Determine the [x, y] coordinate at the center of the cell enclosing the given text.  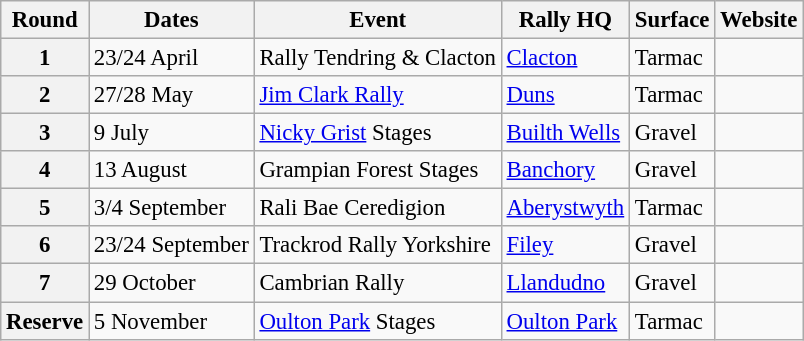
Round [45, 20]
Aberystwyth [565, 208]
29 October [171, 283]
Filey [565, 245]
Cambrian Rally [378, 283]
Website [759, 20]
13 August [171, 170]
Oulton Park [565, 321]
5 [45, 208]
9 July [171, 133]
Rally HQ [565, 20]
Reserve [45, 321]
3 [45, 133]
7 [45, 283]
23/24 September [171, 245]
Banchory [565, 170]
5 November [171, 321]
Grampian Forest Stages [378, 170]
Event [378, 20]
Jim Clark Rally [378, 95]
1 [45, 58]
Rali Bae Ceredigion [378, 208]
Oulton Park Stages [378, 321]
Trackrod Rally Yorkshire [378, 245]
27/28 May [171, 95]
2 [45, 95]
4 [45, 170]
6 [45, 245]
Surface [672, 20]
Nicky Grist Stages [378, 133]
Dates [171, 20]
23/24 April [171, 58]
Duns [565, 95]
Rally Tendring & Clacton [378, 58]
Llandudno [565, 283]
Builth Wells [565, 133]
Clacton [565, 58]
3/4 September [171, 208]
